Detect which cell encompasses the target text, then output its (X, Y) center coordinate. 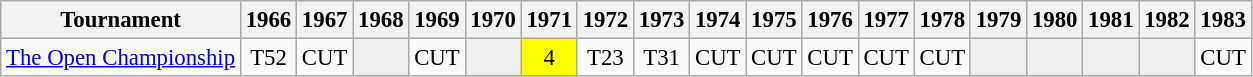
1970 (493, 20)
1977 (886, 20)
T52 (268, 58)
1967 (325, 20)
1978 (942, 20)
1974 (718, 20)
T31 (661, 58)
Tournament (121, 20)
1968 (381, 20)
1983 (1223, 20)
1976 (830, 20)
1969 (437, 20)
4 (549, 58)
The Open Championship (121, 58)
1972 (605, 20)
1980 (1055, 20)
1973 (661, 20)
1971 (549, 20)
1979 (998, 20)
1981 (1111, 20)
1966 (268, 20)
T23 (605, 58)
1975 (774, 20)
1982 (1167, 20)
